Find where the given text appears and provide that cell's center as (x, y) coordinate. 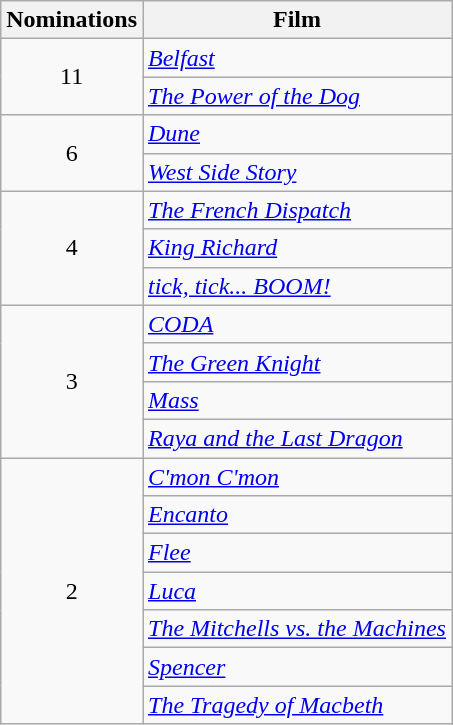
2 (72, 591)
King Richard (296, 248)
Film (296, 20)
The Green Knight (296, 362)
Luca (296, 591)
The Tragedy of Macbeth (296, 705)
Flee (296, 553)
6 (72, 153)
Mass (296, 400)
The Mitchells vs. the Machines (296, 629)
11 (72, 77)
The French Dispatch (296, 210)
Nominations (72, 20)
Encanto (296, 515)
West Side Story (296, 172)
tick, tick... BOOM! (296, 286)
C'mon C'mon (296, 477)
CODA (296, 324)
Raya and the Last Dragon (296, 438)
Spencer (296, 667)
The Power of the Dog (296, 96)
4 (72, 248)
Dune (296, 134)
3 (72, 381)
Belfast (296, 58)
